Locate the cell with the specified text and output its (X, Y) center coordinate. 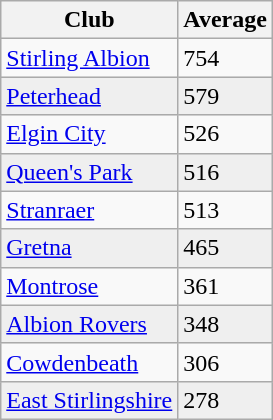
Elgin City (90, 134)
Stranraer (90, 210)
754 (226, 58)
Montrose (90, 286)
516 (226, 172)
513 (226, 210)
Gretna (90, 248)
Stirling Albion (90, 58)
579 (226, 96)
Albion Rovers (90, 324)
Average (226, 20)
348 (226, 324)
306 (226, 362)
526 (226, 134)
278 (226, 400)
465 (226, 248)
Peterhead (90, 96)
361 (226, 286)
Cowdenbeath (90, 362)
Club (90, 20)
East Stirlingshire (90, 400)
Queen's Park (90, 172)
